Return (X, Y) of the center of cell containing provided text 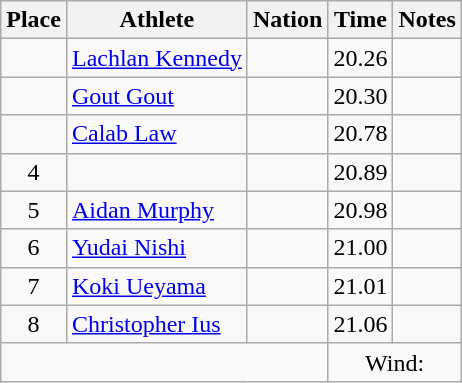
Yudai Nishi (156, 248)
Athlete (156, 20)
21.01 (360, 286)
Time (360, 20)
Aidan Murphy (156, 210)
20.98 (360, 210)
Wind: (394, 362)
Calab Law (156, 134)
21.00 (360, 248)
4 (34, 172)
20.26 (360, 58)
7 (34, 286)
Nation (287, 20)
21.06 (360, 324)
Place (34, 20)
20.89 (360, 172)
20.78 (360, 134)
8 (34, 324)
Lachlan Kennedy (156, 58)
6 (34, 248)
Christopher Ius (156, 324)
Notes (427, 20)
5 (34, 210)
Gout Gout (156, 96)
Koki Ueyama (156, 286)
20.30 (360, 96)
